Extract the [x, y] coordinate from the center of the cell holding the provided text.  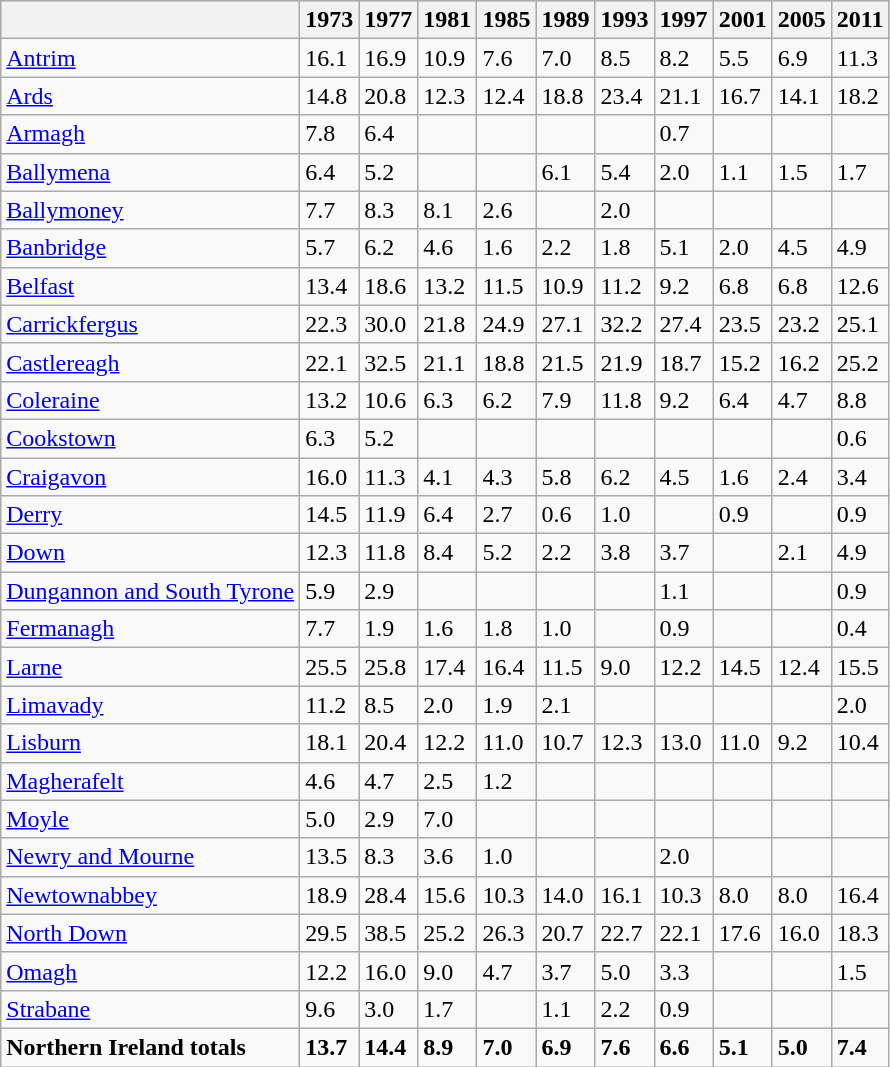
Cookstown [150, 438]
1.2 [506, 781]
2.5 [448, 781]
5.8 [566, 477]
16.9 [388, 58]
1989 [566, 20]
2001 [742, 20]
16.7 [742, 96]
8.4 [448, 553]
3.0 [388, 1009]
Armagh [150, 134]
2.7 [506, 515]
14.4 [388, 1047]
13.4 [330, 286]
Magherafelt [150, 781]
14.0 [566, 895]
18.9 [330, 895]
6.6 [684, 1047]
1985 [506, 20]
Strabane [150, 1009]
2005 [802, 20]
15.5 [860, 667]
Moyle [150, 819]
3.8 [624, 553]
3.6 [448, 857]
0.4 [860, 629]
23.2 [802, 324]
29.5 [330, 933]
38.5 [388, 933]
10.4 [860, 743]
Lisburn [150, 743]
13.7 [330, 1047]
Carrickfergus [150, 324]
25.5 [330, 667]
Omagh [150, 971]
Newtownabbey [150, 895]
18.7 [684, 362]
Ballymoney [150, 210]
8.9 [448, 1047]
4.3 [506, 477]
17.4 [448, 667]
23.4 [624, 96]
Antrim [150, 58]
1993 [624, 20]
Fermanagh [150, 629]
8.8 [860, 400]
Larne [150, 667]
Derry [150, 515]
3.4 [860, 477]
7.8 [330, 134]
18.2 [860, 96]
Coleraine [150, 400]
5.4 [624, 172]
32.2 [624, 324]
22.7 [624, 933]
Dungannon and South Tyrone [150, 591]
Newry and Mourne [150, 857]
14.1 [802, 96]
17.6 [742, 933]
15.2 [742, 362]
25.1 [860, 324]
6.1 [566, 172]
Ards [150, 96]
11.9 [388, 515]
13.5 [330, 857]
18.6 [388, 286]
21.5 [566, 362]
13.0 [684, 743]
2.6 [506, 210]
7.9 [566, 400]
28.4 [388, 895]
20.8 [388, 96]
21.9 [624, 362]
27.1 [566, 324]
Northern Ireland totals [150, 1047]
14.8 [330, 96]
1973 [330, 20]
7.4 [860, 1047]
Craigavon [150, 477]
10.6 [388, 400]
Ballymena [150, 172]
Limavady [150, 705]
Castlereagh [150, 362]
5.7 [330, 248]
20.7 [566, 933]
20.4 [388, 743]
12.6 [860, 286]
0.7 [684, 134]
5.5 [742, 58]
8.1 [448, 210]
3.3 [684, 971]
21.8 [448, 324]
North Down [150, 933]
4.1 [448, 477]
32.5 [388, 362]
10.7 [566, 743]
23.5 [742, 324]
2011 [860, 20]
18.3 [860, 933]
1997 [684, 20]
2.4 [802, 477]
24.9 [506, 324]
27.4 [684, 324]
16.2 [802, 362]
25.8 [388, 667]
5.9 [330, 591]
Down [150, 553]
9.6 [330, 1009]
1981 [448, 20]
30.0 [388, 324]
15.6 [448, 895]
18.1 [330, 743]
22.3 [330, 324]
Banbridge [150, 248]
1977 [388, 20]
26.3 [506, 933]
8.2 [684, 58]
Belfast [150, 286]
